Find where the given text appears and provide that cell's center as (X, Y) coordinate. 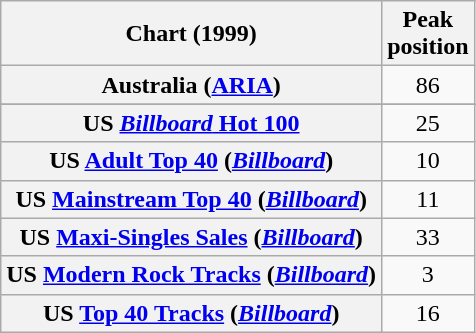
16 (428, 313)
11 (428, 199)
10 (428, 161)
33 (428, 237)
86 (428, 85)
Australia (ARIA) (192, 85)
US Mainstream Top 40 (Billboard) (192, 199)
US Top 40 Tracks (Billboard) (192, 313)
25 (428, 123)
US Maxi-Singles Sales (Billboard) (192, 237)
US Modern Rock Tracks (Billboard) (192, 275)
Chart (1999) (192, 34)
US Billboard Hot 100 (192, 123)
3 (428, 275)
Peakposition (428, 34)
US Adult Top 40 (Billboard) (192, 161)
